Scan for the cell matching the given text and deliver its (x, y) coordinate at center. 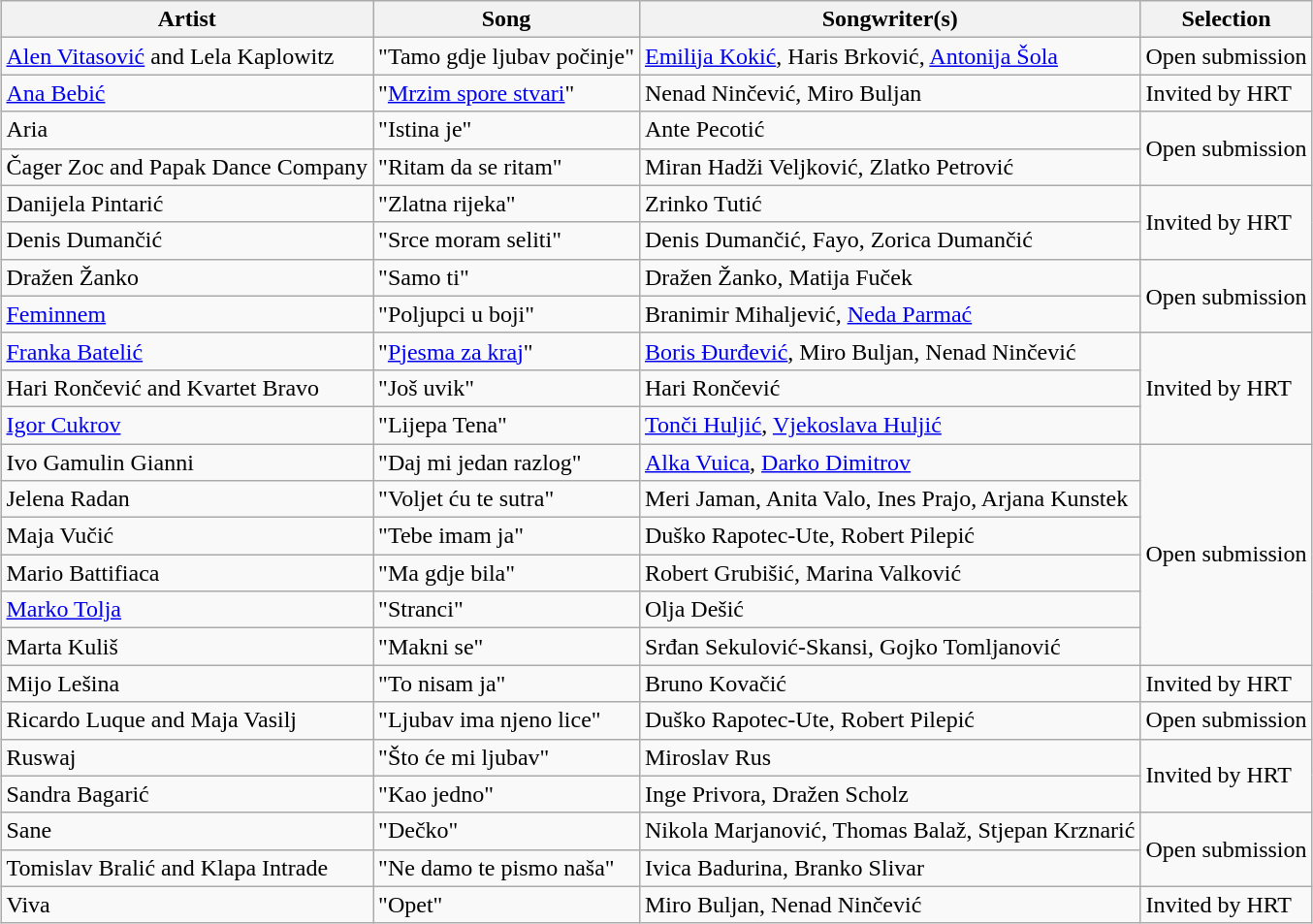
"Voljet ću te sutra" (506, 499)
Nenad Ninčević, Miro Buljan (889, 93)
Olja Dešić (889, 610)
Hari Rončević and Kvartet Bravo (187, 388)
Alen Vitasović and Lela Kaplowitz (187, 56)
Song (506, 19)
Miroslav Rus (889, 757)
Zrinko Tutić (889, 204)
"Poljupci u boji" (506, 314)
"Još uvik" (506, 388)
"Ritam da se ritam" (506, 167)
"Srce moram seliti" (506, 240)
Ante Pecotić (889, 130)
Ana Bebić (187, 93)
"Samo ti" (506, 277)
Ricardo Luque and Maja Vasilj (187, 720)
"Pjesma za kraj" (506, 351)
"Ljubav ima njeno lice" (506, 720)
Igor Cukrov (187, 425)
Miran Hadži Veljković, Zlatko Petrović (889, 167)
Mario Battifiaca (187, 573)
Boris Đurđević, Miro Buljan, Nenad Ninčević (889, 351)
Tonči Huljić, Vjekoslava Huljić (889, 425)
Sandra Bagarić (187, 794)
Tomislav Bralić and Klapa Intrade (187, 868)
Denis Dumančić, Fayo, Zorica Dumančić (889, 240)
Branimir Mihaljević, Neda Parmać (889, 314)
Miro Buljan, Nenad Ninčević (889, 905)
"Mrzim spore stvari" (506, 93)
Alka Vuica, Darko Dimitrov (889, 462)
Marta Kuliš (187, 647)
Čager Zoc and Papak Dance Company (187, 167)
"Daj mi jedan razlog" (506, 462)
"Tebe imam ja" (506, 536)
Jelena Radan (187, 499)
Srđan Sekulović-Skansi, Gojko Tomljanović (889, 647)
Ivica Badurina, Branko Slivar (889, 868)
"Zlatna rijeka" (506, 204)
Robert Grubišić, Marina Valković (889, 573)
Franka Batelić (187, 351)
"Ne damo te pismo naša" (506, 868)
"Lijepa Tena" (506, 425)
Ruswaj (187, 757)
Inge Privora, Dražen Scholz (889, 794)
Songwriter(s) (889, 19)
"Opet" (506, 905)
"Dečko" (506, 831)
Emilija Kokić, Haris Brković, Antonija Šola (889, 56)
"Tamo gdje ljubav počinje" (506, 56)
Danijela Pintarić (187, 204)
"Ma gdje bila" (506, 573)
"Što će mi ljubav" (506, 757)
Viva (187, 905)
Bruno Kovačić (889, 684)
Sane (187, 831)
Feminnem (187, 314)
"To nisam ja" (506, 684)
Maja Vučić (187, 536)
Ivo Gamulin Gianni (187, 462)
Nikola Marjanović, Thomas Balaž, Stjepan Krznarić (889, 831)
Selection (1226, 19)
Denis Dumančić (187, 240)
Dražen Žanko (187, 277)
Aria (187, 130)
"Stranci" (506, 610)
Meri Jaman, Anita Valo, Ines Prajo, Arjana Kunstek (889, 499)
"Istina je" (506, 130)
"Kao jedno" (506, 794)
Marko Tolja (187, 610)
Artist (187, 19)
"Makni se" (506, 647)
Dražen Žanko, Matija Fuček (889, 277)
Mijo Lešina (187, 684)
Hari Rončević (889, 388)
